Return the [X, Y] coordinate for the center point of the cell that contains the specified text.  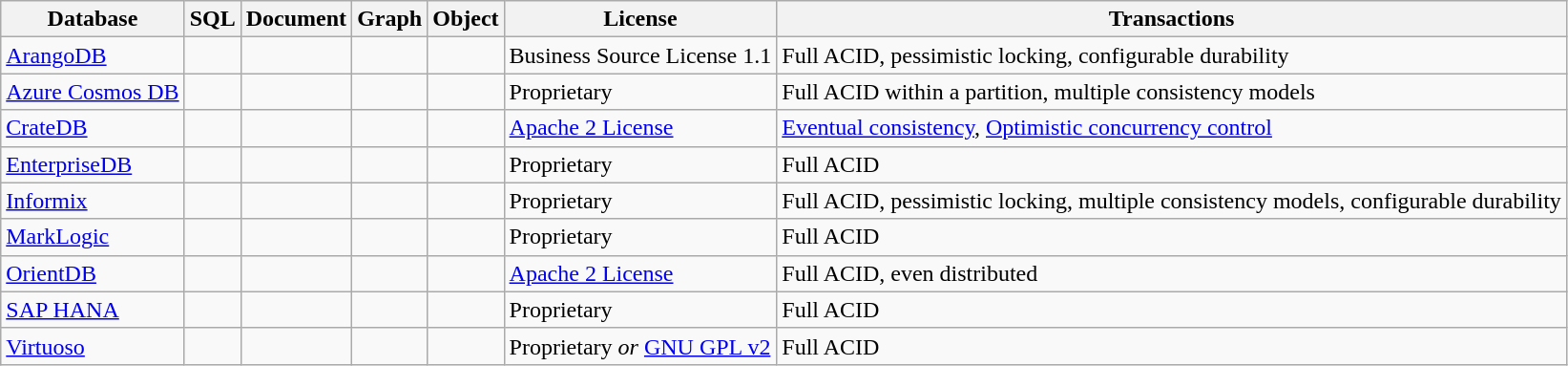
Azure Cosmos DB [93, 92]
Database [93, 19]
Full ACID, even distributed [1172, 273]
Document [296, 19]
Eventual consistency, Optimistic concurrency control [1172, 128]
Graph [389, 19]
SQL [212, 19]
EnterpriseDB [93, 164]
Full ACID within a partition, multiple consistency models [1172, 92]
MarkLogic [93, 237]
Proprietary or GNU GPL v2 [640, 346]
SAP HANA [93, 310]
ArangoDB [93, 55]
OrientDB [93, 273]
Virtuoso [93, 346]
Business Source License 1.1 [640, 55]
License [640, 19]
Object [466, 19]
Full ACID, pessimistic locking, multiple consistency models, configurable durability [1172, 201]
Transactions [1172, 19]
Informix [93, 201]
CrateDB [93, 128]
Full ACID, pessimistic locking, configurable durability [1172, 55]
